Determine the (x, y) coordinate at the center of the cell enclosing the given text.  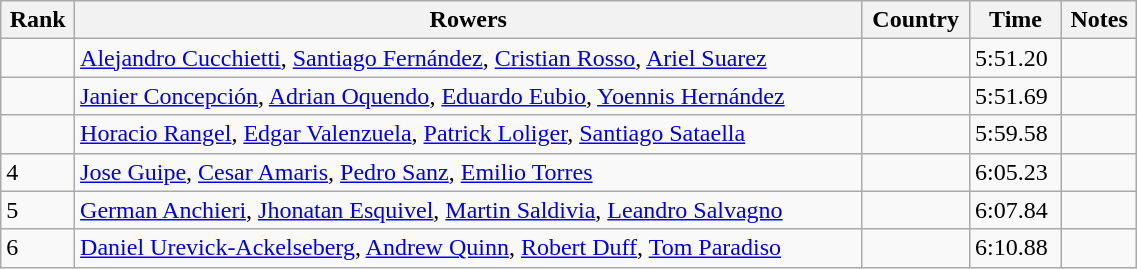
Daniel Urevick-Ackelseberg, Andrew Quinn, Robert Duff, Tom Paradiso (468, 248)
6:10.88 (1015, 248)
Rank (38, 20)
6:07.84 (1015, 210)
5:51.20 (1015, 58)
Janier Concepción, Adrian Oquendo, Eduardo Eubio, Yoennis Hernández (468, 96)
Rowers (468, 20)
Time (1015, 20)
Notes (1100, 20)
Jose Guipe, Cesar Amaris, Pedro Sanz, Emilio Torres (468, 172)
Horacio Rangel, Edgar Valenzuela, Patrick Loliger, Santiago Sataella (468, 134)
Alejandro Cucchietti, Santiago Fernández, Cristian Rosso, Ariel Suarez (468, 58)
5 (38, 210)
Country (916, 20)
5:59.58 (1015, 134)
6:05.23 (1015, 172)
6 (38, 248)
4 (38, 172)
German Anchieri, Jhonatan Esquivel, Martin Saldivia, Leandro Salvagno (468, 210)
5:51.69 (1015, 96)
